Extract the (X, Y) coordinate from the center of the cell holding the provided text.  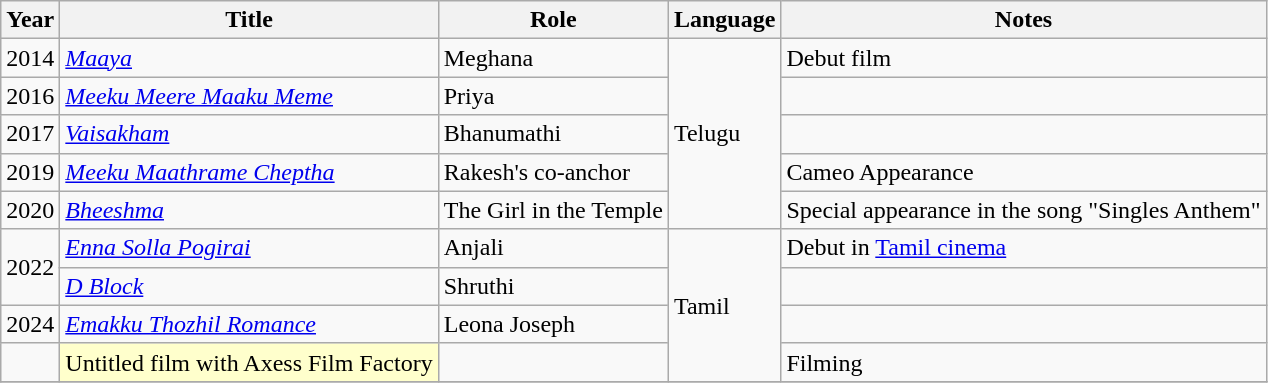
2022 (30, 267)
Vaisakham (249, 134)
Bheeshma (249, 210)
Filming (1024, 362)
Maaya (249, 58)
Meeku Maathrame Cheptha (249, 172)
Bhanumathi (553, 134)
Shruthi (553, 286)
Role (553, 20)
Tamil (724, 305)
2017 (30, 134)
Rakesh's co-anchor (553, 172)
Meghana (553, 58)
Special appearance in the song "Singles Anthem" (1024, 210)
Debut in Tamil cinema (1024, 248)
2020 (30, 210)
D Block (249, 286)
2016 (30, 96)
Anjali (553, 248)
Language (724, 20)
2024 (30, 324)
2019 (30, 172)
Title (249, 20)
Emakku Thozhil Romance (249, 324)
Telugu (724, 134)
Year (30, 20)
Meeku Meere Maaku Meme (249, 96)
Enna Solla Pogirai (249, 248)
Notes (1024, 20)
2014 (30, 58)
The Girl in the Temple (553, 210)
Cameo Appearance (1024, 172)
Priya (553, 96)
Debut film (1024, 58)
Untitled film with Axess Film Factory (249, 362)
Leona Joseph (553, 324)
